Determine the (x, y) coordinate at the center of the cell enclosing the given text.  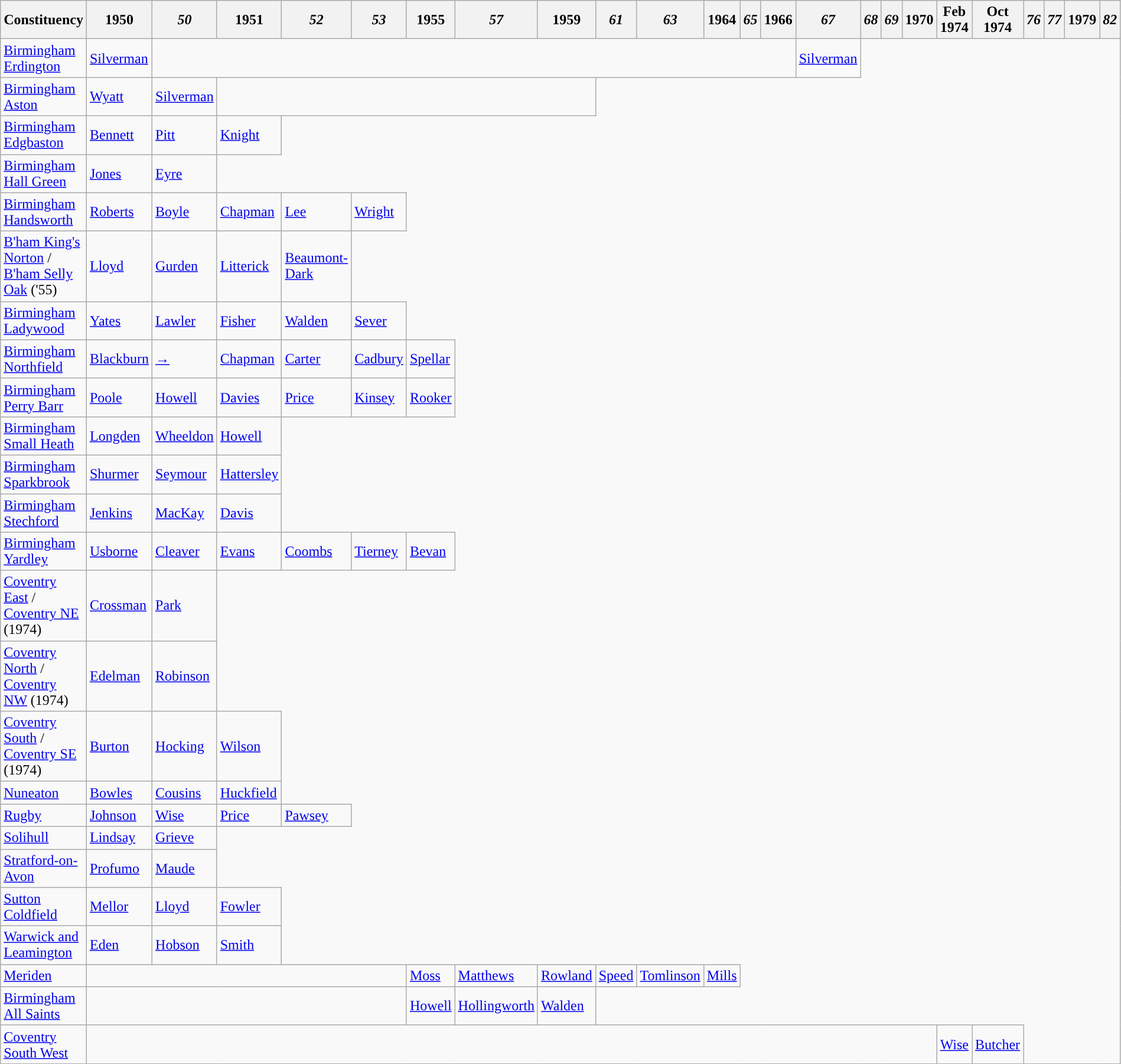
65 (750, 20)
Poole (119, 397)
Pawsey (317, 815)
Blackburn (119, 359)
Johnson (119, 815)
1964 (722, 20)
57 (496, 20)
Coventry North / Coventry NW (1974) (44, 676)
Hattersley (249, 474)
Fisher (249, 320)
Profumo (119, 868)
1950 (119, 20)
Birmingham Small Heath (44, 436)
Feb 1974 (954, 20)
1959 (566, 20)
Birmingham Ladywood (44, 320)
Tierney (379, 552)
Rugby (44, 815)
Smith (249, 945)
Yates (119, 320)
Birmingham Stechford (44, 513)
1970 (919, 20)
Cousins (185, 793)
Coventry East / Coventry NE (1974) (44, 606)
Evans (249, 552)
Seymour (185, 474)
Bevan (431, 552)
Birmingham Yardley (44, 552)
Jones (119, 174)
Shurmer (119, 474)
Grieve (185, 838)
Coventry South West (44, 1045)
Birmingham All Saints (44, 1006)
Sutton Coldfield (44, 906)
53 (379, 20)
Birmingham Sparkbrook (44, 474)
1979 (1082, 20)
Usborne (119, 552)
Birmingham Perry Barr (44, 397)
→ (185, 359)
Burton (119, 747)
61 (616, 20)
Nuneaton (44, 793)
Carter (317, 359)
Oct 1974 (998, 20)
1966 (778, 20)
Stratford-on-Avon (44, 868)
Wheeldon (185, 436)
Tomlinson (670, 975)
Coventry South / Coventry SE (1974) (44, 747)
1955 (431, 20)
Birmingham Hall Green (44, 174)
Kinsey (379, 397)
Speed (616, 975)
Bennett (119, 135)
Solihull (44, 838)
Birmingham Handsworth (44, 212)
77 (1055, 20)
Gurden (185, 266)
Matthews (496, 975)
Roberts (119, 212)
Boyle (185, 212)
Huckfield (249, 793)
Butcher (998, 1045)
Cadbury (379, 359)
Hocking (185, 747)
76 (1034, 20)
Eden (119, 945)
Cleaver (185, 552)
1951 (249, 20)
Beaumont-Dark (317, 266)
Eyre (185, 174)
Knight (249, 135)
63 (670, 20)
Rowland (566, 975)
Bowles (119, 793)
Wilson (249, 747)
68 (871, 20)
69 (892, 20)
Coombs (317, 552)
Crossman (119, 606)
Meriden (44, 975)
Birmingham Erdington (44, 58)
67 (828, 20)
Mellor (119, 906)
Park (185, 606)
Robinson (185, 676)
Wright (379, 212)
Warwick and Leamington (44, 945)
Wyatt (119, 97)
Sever (379, 320)
Maude (185, 868)
Fowler (249, 906)
Birmingham Edgbaston (44, 135)
Mills (722, 975)
Moss (431, 975)
MacKay (185, 513)
52 (317, 20)
Birmingham Northfield (44, 359)
Lindsay (119, 838)
Birmingham Aston (44, 97)
Davis (249, 513)
Longden (119, 436)
Edelman (119, 676)
Lee (317, 212)
Constituency (44, 20)
Lawler (185, 320)
Jenkins (119, 513)
B'ham King's Norton / B'ham Selly Oak ('55) (44, 266)
Hobson (185, 945)
Spellar (431, 359)
Rooker (431, 397)
50 (185, 20)
Davies (249, 397)
Pitt (185, 135)
82 (1110, 20)
Litterick (249, 266)
Hollingworth (496, 1006)
